Identify which cell holds the provided text, then report its (x, y) central coordinate. 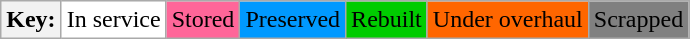
Scrapped (638, 20)
Key: (31, 20)
In service (114, 20)
Under overhaul (508, 20)
Rebuilt (387, 20)
Stored (203, 20)
Preserved (293, 20)
